Extract the (x, y) coordinate from the center of the cell holding the provided text.  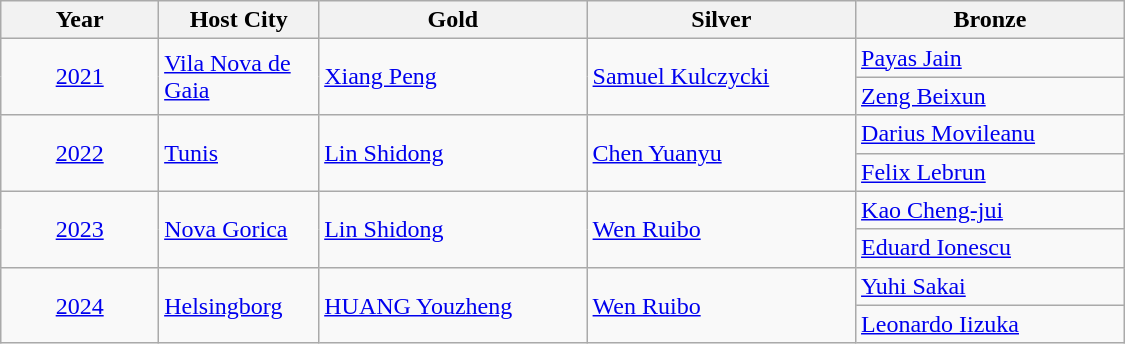
2023 (80, 229)
Leonardo Iizuka (990, 324)
Eduard Ionescu (990, 248)
2022 (80, 153)
Host City (239, 20)
Bronze (990, 20)
Chen Yuanyu (721, 153)
2021 (80, 77)
Xiang Peng (453, 77)
Yuhi Sakai (990, 286)
Kao Cheng-jui (990, 210)
Felix Lebrun (990, 172)
Nova Gorica (239, 229)
Gold (453, 20)
HUANG Youzheng (453, 305)
Silver (721, 20)
Darius Movileanu (990, 134)
Year (80, 20)
Helsingborg (239, 305)
Zeng Beixun (990, 96)
2024 (80, 305)
Vila Nova de Gaia (239, 77)
Samuel Kulczycki (721, 77)
Tunis (239, 153)
Payas Jain (990, 58)
